Scan for the cell matching the given text and deliver its [x, y] coordinate at center. 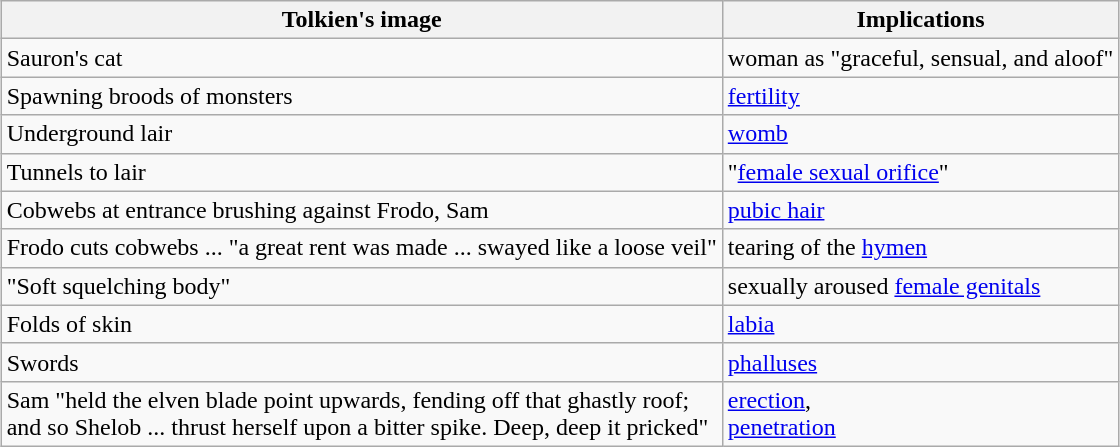
Swords [362, 362]
Tunnels to lair [362, 172]
Underground lair [362, 134]
"female sexual orifice" [920, 172]
womb [920, 134]
woman as "graceful, sensual, and aloof" [920, 58]
phalluses [920, 362]
Folds of skin [362, 324]
sexually aroused female genitals [920, 286]
Tolkien's image [362, 20]
labia [920, 324]
Cobwebs at entrance brushing against Frodo, Sam [362, 210]
fertility [920, 96]
pubic hair [920, 210]
Sam "held the elven blade point upwards, fending off that ghastly roof;and so Shelob ... thrust herself upon a bitter spike. Deep, deep it pricked" [362, 414]
tearing of the hymen [920, 248]
erection,penetration [920, 414]
Spawning broods of monsters [362, 96]
Implications [920, 20]
"Soft squelching body" [362, 286]
Sauron's cat [362, 58]
Frodo cuts cobwebs ... "a great rent was made ... swayed like a loose veil" [362, 248]
